Identify which cell holds the provided text, then report its (X, Y) central coordinate. 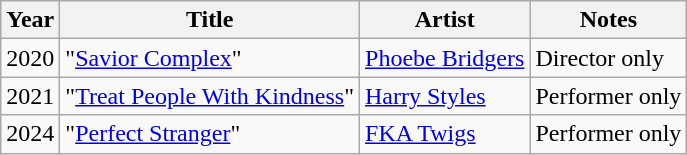
2024 (30, 134)
Harry Styles (445, 96)
"Savior Complex" (210, 58)
Director only (608, 58)
"Treat People With Kindness" (210, 96)
FKA Twigs (445, 134)
Title (210, 20)
Year (30, 20)
2021 (30, 96)
"Perfect Stranger" (210, 134)
Notes (608, 20)
Artist (445, 20)
Phoebe Bridgers (445, 58)
2020 (30, 58)
